Determine the (x, y) coordinate at the center of the cell enclosing the given text.  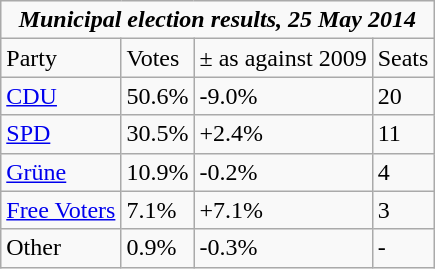
0.9% (158, 248)
30.5% (158, 134)
SPD (61, 134)
-0.2% (283, 172)
+2.4% (283, 134)
-9.0% (283, 96)
7.1% (158, 210)
10.9% (158, 172)
20 (403, 96)
Votes (158, 58)
Grüne (61, 172)
± as against 2009 (283, 58)
-0.3% (283, 248)
Municipal election results, 25 May 2014 (218, 20)
50.6% (158, 96)
- (403, 248)
Seats (403, 58)
3 (403, 210)
Free Voters (61, 210)
4 (403, 172)
11 (403, 134)
+7.1% (283, 210)
CDU (61, 96)
Party (61, 58)
Other (61, 248)
